Determine the (X, Y) coordinate at the center of the cell enclosing the given text.  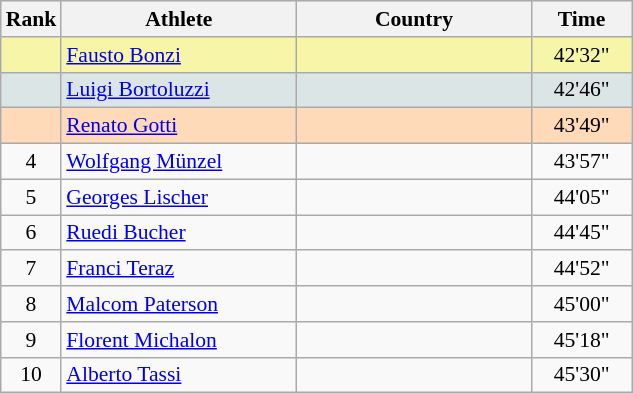
5 (32, 197)
44'45" (582, 233)
45'00" (582, 304)
Malcom Paterson (178, 304)
43'57" (582, 162)
Fausto Bonzi (178, 55)
Wolfgang Münzel (178, 162)
7 (32, 269)
Time (582, 19)
Alberto Tassi (178, 375)
42'46" (582, 90)
44'05" (582, 197)
8 (32, 304)
6 (32, 233)
42'32" (582, 55)
Renato Gotti (178, 126)
4 (32, 162)
10 (32, 375)
44'52" (582, 269)
Country (414, 19)
45'18" (582, 340)
Athlete (178, 19)
43'49" (582, 126)
9 (32, 340)
Franci Teraz (178, 269)
Ruedi Bucher (178, 233)
Georges Lischer (178, 197)
45'30" (582, 375)
Luigi Bortoluzzi (178, 90)
Florent Michalon (178, 340)
Rank (32, 19)
